Capture the cell that displays the provided text and extract its (x, y) central coordinate. 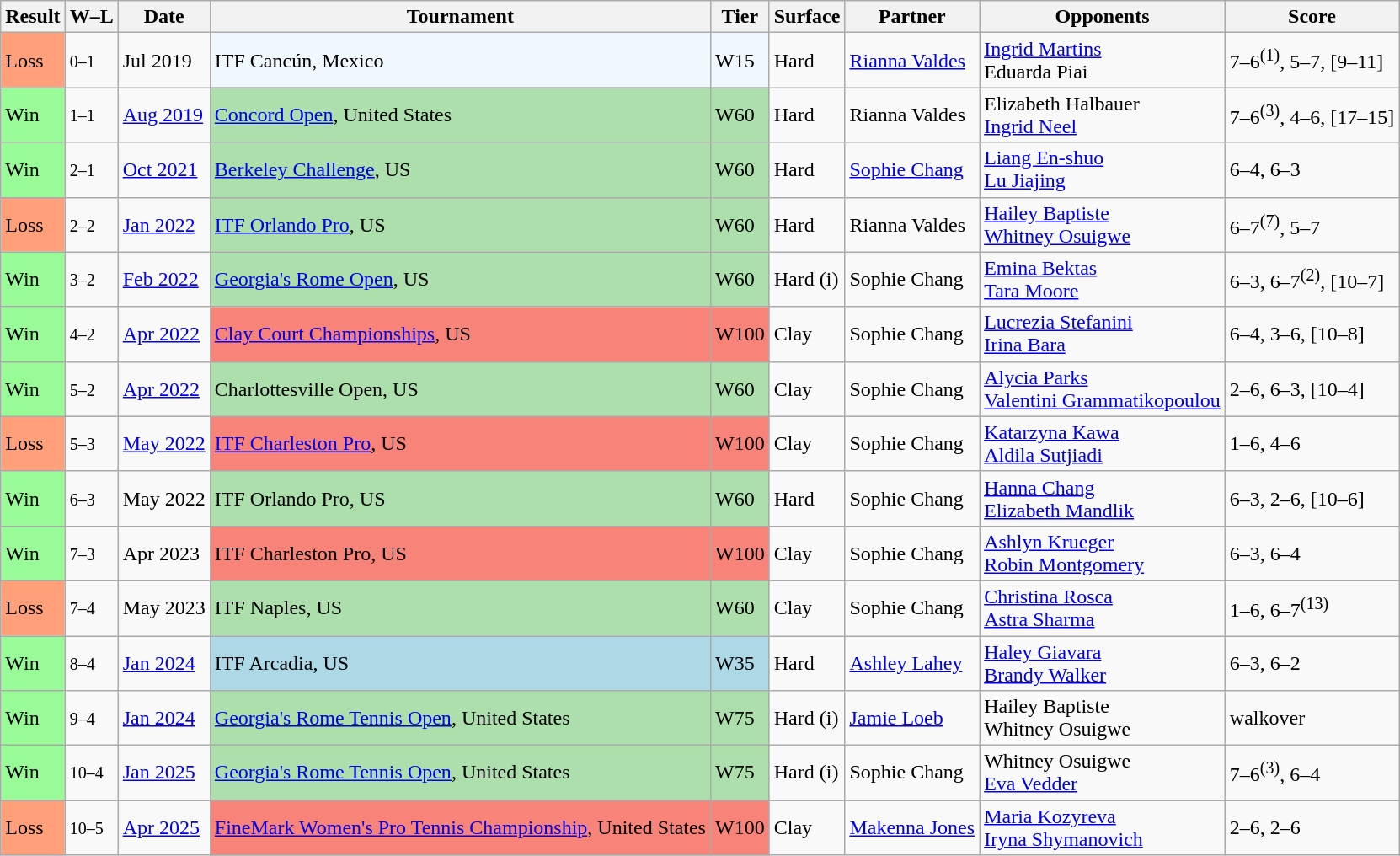
W–L (91, 17)
2–6, 2–6 (1312, 827)
Tournament (460, 17)
1–6, 4–6 (1312, 443)
6–3, 6–7(2), [10–7] (1312, 280)
6–3 (91, 499)
ITF Arcadia, US (460, 662)
Ashley Lahey (912, 662)
Score (1312, 17)
Date (163, 17)
0–1 (91, 61)
Aug 2019 (163, 115)
Concord Open, United States (460, 115)
Apr 2023 (163, 553)
Elizabeth Halbauer Ingrid Neel (1103, 115)
Tier (740, 17)
walkover (1312, 718)
4–2 (91, 334)
6–7(7), 5–7 (1312, 224)
Jamie Loeb (912, 718)
6–3, 6–2 (1312, 662)
2–6, 6–3, [10–4] (1312, 389)
Partner (912, 17)
Whitney Osuigwe Eva Vedder (1103, 773)
Maria Kozyreva Iryna Shymanovich (1103, 827)
Emina Bektas Tara Moore (1103, 280)
Alycia Parks Valentini Grammatikopoulou (1103, 389)
W15 (740, 61)
FineMark Women's Pro Tennis Championship, United States (460, 827)
Jan 2025 (163, 773)
1–6, 6–7(13) (1312, 608)
3–2 (91, 280)
8–4 (91, 662)
6–4, 6–3 (1312, 170)
Georgia's Rome Open, US (460, 280)
7–6(1), 5–7, [9–11] (1312, 61)
7–4 (91, 608)
Liang En-shuo Lu Jiajing (1103, 170)
W35 (740, 662)
Ingrid Martins Eduarda Piai (1103, 61)
6–3, 2–6, [10–6] (1312, 499)
Hanna Chang Elizabeth Mandlik (1103, 499)
Oct 2021 (163, 170)
Jan 2022 (163, 224)
Katarzyna Kawa Aldila Sutjiadi (1103, 443)
Charlottesville Open, US (460, 389)
7–6(3), 4–6, [17–15] (1312, 115)
6–4, 3–6, [10–8] (1312, 334)
ITF Cancún, Mexico (460, 61)
7–6(3), 6–4 (1312, 773)
6–3, 6–4 (1312, 553)
Result (33, 17)
Berkeley Challenge, US (460, 170)
ITF Naples, US (460, 608)
Jul 2019 (163, 61)
5–2 (91, 389)
Lucrezia Stefanini Irina Bara (1103, 334)
Christina Rosca Astra Sharma (1103, 608)
10–4 (91, 773)
Clay Court Championships, US (460, 334)
2–1 (91, 170)
5–3 (91, 443)
Ashlyn Krueger Robin Montgomery (1103, 553)
May 2023 (163, 608)
7–3 (91, 553)
Feb 2022 (163, 280)
2–2 (91, 224)
Opponents (1103, 17)
9–4 (91, 718)
Makenna Jones (912, 827)
10–5 (91, 827)
Surface (807, 17)
1–1 (91, 115)
Apr 2025 (163, 827)
Haley Giavara Brandy Walker (1103, 662)
